Return the [X, Y] coordinate for the center point of the cell that contains the specified text.  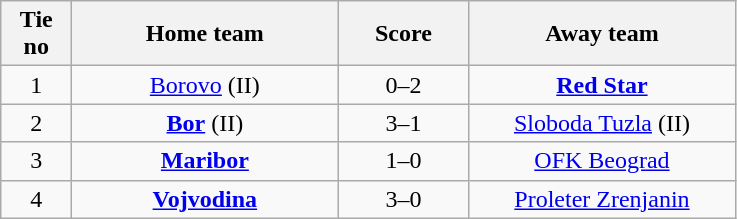
Vojvodina [205, 199]
1–0 [404, 161]
Score [404, 34]
Away team [602, 34]
2 [36, 123]
3–0 [404, 199]
0–2 [404, 85]
Sloboda Tuzla (II) [602, 123]
Maribor [205, 161]
Proleter Zrenjanin [602, 199]
OFK Beograd [602, 161]
3 [36, 161]
Home team [205, 34]
4 [36, 199]
Bor (II) [205, 123]
Borovo (II) [205, 85]
3–1 [404, 123]
Red Star [602, 85]
1 [36, 85]
Tie no [36, 34]
